Pinpoint the cell where the given text exists, returning its (X, Y) midpoint coordinate. 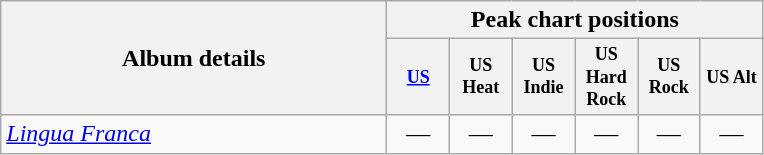
US Rock (670, 77)
Lingua Franca (194, 134)
US Alt (732, 77)
US Hard Rock (606, 77)
US Heat (480, 77)
US Indie (544, 77)
US (418, 77)
Peak chart positions (575, 20)
Album details (194, 58)
